Determine the (X, Y) coordinate at the center of the cell enclosing the given text.  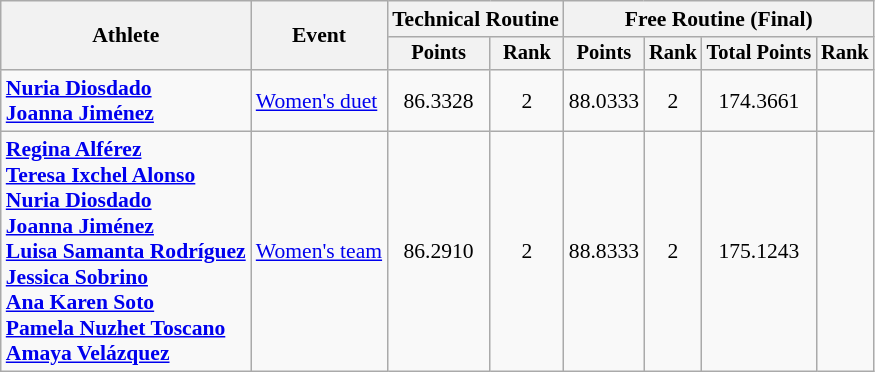
86.3328 (438, 100)
Athlete (126, 36)
174.3661 (759, 100)
Women's team (319, 252)
Total Points (759, 54)
Technical Routine (476, 19)
Free Routine (Final) (719, 19)
Nuria DiosdadoJoanna Jiménez (126, 100)
Event (319, 36)
175.1243 (759, 252)
88.8333 (604, 252)
88.0333 (604, 100)
86.2910 (438, 252)
Women's duet (319, 100)
